Extract the (X, Y) coordinate from the center of the cell holding the provided text.  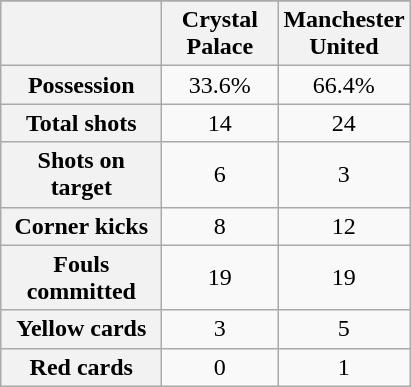
33.6% (220, 85)
Total shots (82, 123)
12 (344, 226)
14 (220, 123)
Shots on target (82, 174)
Crystal Palace (220, 34)
24 (344, 123)
Yellow cards (82, 329)
8 (220, 226)
1 (344, 367)
Fouls committed (82, 278)
Possession (82, 85)
6 (220, 174)
Red cards (82, 367)
5 (344, 329)
Manchester United (344, 34)
0 (220, 367)
Corner kicks (82, 226)
66.4% (344, 85)
